Output the (x, y) coordinate of the center of the cell containing the given text.  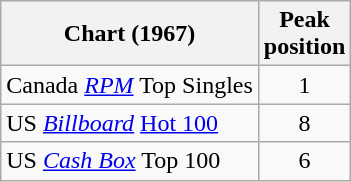
Chart (1967) (130, 34)
Peakposition (304, 34)
Canada RPM Top Singles (130, 85)
6 (304, 161)
US Billboard Hot 100 (130, 123)
US Cash Box Top 100 (130, 161)
1 (304, 85)
8 (304, 123)
